From the cell containing the given text, extract its center point as [X, Y] coordinate. 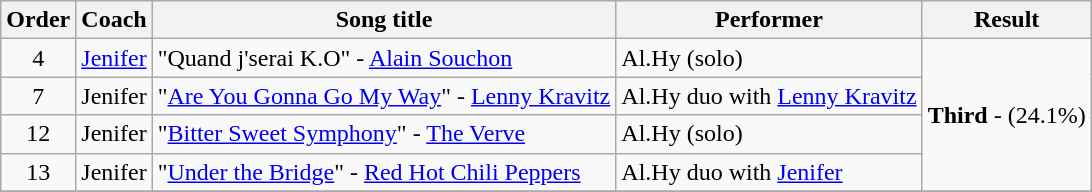
13 [38, 172]
Song title [384, 20]
Al.Hy duo with Jenifer [769, 172]
Order [38, 20]
12 [38, 134]
Third - (24.1%) [1006, 115]
Al.Hy duo with Lenny Kravitz [769, 96]
"Are You Gonna Go My Way" - Lenny Kravitz [384, 96]
"Quand j'serai K.O" - Alain Souchon [384, 58]
Performer [769, 20]
7 [38, 96]
Result [1006, 20]
"Under the Bridge" - Red Hot Chili Peppers [384, 172]
"Bitter Sweet Symphony" - The Verve [384, 134]
Coach [114, 20]
4 [38, 58]
